Pinpoint the cell where the given text exists, returning its [x, y] midpoint coordinate. 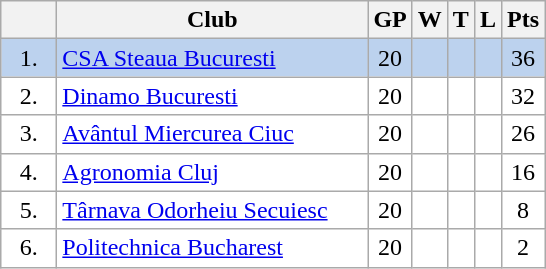
8 [522, 210]
Pts [522, 20]
Avântul Miercurea Ciuc [212, 134]
16 [522, 172]
W [430, 20]
26 [522, 134]
36 [522, 58]
4. [29, 172]
Dinamo Bucuresti [212, 96]
1. [29, 58]
Târnava Odorheiu Secuiesc [212, 210]
Politechnica Bucharest [212, 248]
GP [390, 20]
5. [29, 210]
T [460, 20]
L [488, 20]
32 [522, 96]
CSA Steaua Bucuresti [212, 58]
2 [522, 248]
6. [29, 248]
3. [29, 134]
2. [29, 96]
Club [212, 20]
Agronomia Cluj [212, 172]
